Search for the cell housing the specified text and yield its [x, y] center coordinate. 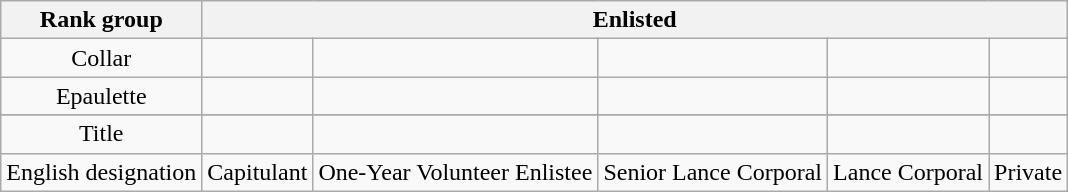
One-Year Volunteer Enlistee [456, 172]
Epaulette [102, 96]
Private [1028, 172]
Collar [102, 58]
Title [102, 134]
Senior Lance Corporal [713, 172]
English designation [102, 172]
Capitulant [258, 172]
Enlisted [635, 20]
Lance Corporal [908, 172]
Rank group [102, 20]
